Detect which cell encompasses the target text, then output its (x, y) center coordinate. 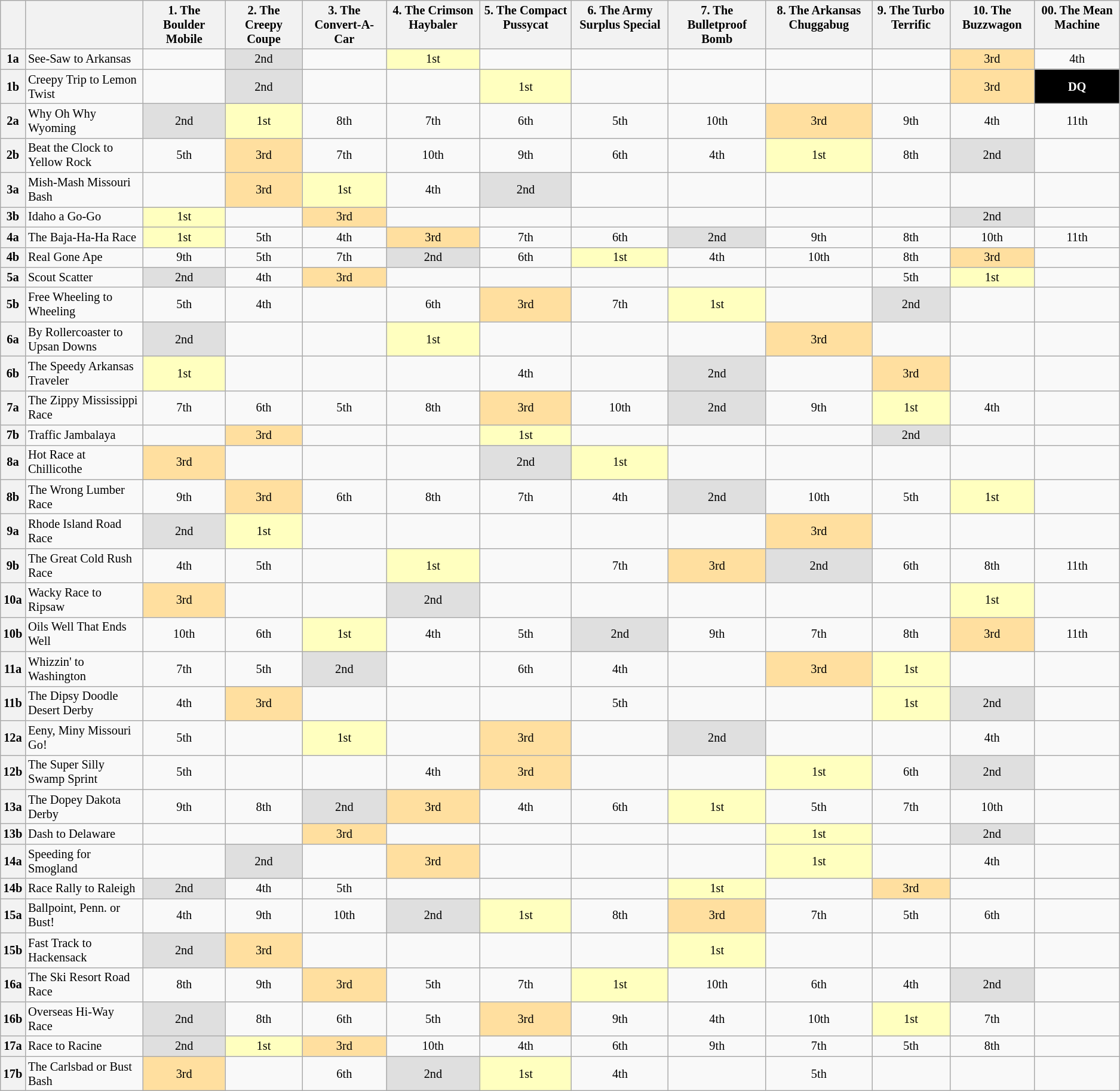
The Dipsy Doodle Desert Derby (84, 703)
15b (13, 950)
13b (13, 834)
13a (13, 807)
Beat the Clock to Yellow Rock (84, 155)
1. The Boulder Mobile (184, 24)
14a (13, 861)
Traffic Jambalaya (84, 435)
The Carlsbad or Bust Bash (84, 1074)
3b (13, 217)
The Great Cold Rush Race (84, 566)
12a (13, 737)
6. The Army Surplus Special (620, 24)
3. The Convert-A-Car (344, 24)
Fast Track to Hackensack (84, 950)
4b (13, 257)
8a (13, 462)
Whizzin' to Washington (84, 669)
9. The Turbo Terrific (911, 24)
Race Rally to Raleigh (84, 889)
Dash to Delaware (84, 834)
15a (13, 915)
6b (13, 373)
Real Gone Ape (84, 257)
The Baja-Ha-Ha Race (84, 237)
2. The Creepy Coupe (264, 24)
Free Wheeling to Wheeling (84, 305)
10a (13, 600)
00. The Mean Machine (1078, 24)
5b (13, 305)
7a (13, 408)
2b (13, 155)
12b (13, 772)
The Speedy Arkansas Traveler (84, 373)
Idaho a Go-Go (84, 217)
7b (13, 435)
11b (13, 703)
Hot Race at Chillicothe (84, 462)
Eeny, Miny Missouri Go! (84, 737)
Why Oh Why Wyoming (84, 121)
6a (13, 339)
16b (13, 1019)
1a (13, 59)
16a (13, 985)
The Wrong Lumber Race (84, 497)
8. The Arkansas Chuggabug (819, 24)
8b (13, 497)
Creepy Trip to Lemon Twist (84, 87)
10. The Buzzwagon (992, 24)
See-Saw to Arkansas (84, 59)
2a (13, 121)
14b (13, 889)
Wacky Race to Ripsaw (84, 600)
10b (13, 634)
Overseas Hi-Way Race (84, 1019)
11a (13, 669)
The Ski Resort Road Race (84, 985)
9a (13, 531)
Rhode Island Road Race (84, 531)
By Rollercoaster to Upsan Downs (84, 339)
17b (13, 1074)
Scout Scatter (84, 277)
Mish-Mash Missouri Bash (84, 190)
The Zippy Mississippi Race (84, 408)
1b (13, 87)
17a (13, 1046)
DQ (1078, 87)
9b (13, 566)
Speeding for Smogland (84, 861)
3a (13, 190)
The Dopey Dakota Derby (84, 807)
Ballpoint, Penn. or Bust! (84, 915)
7. The Bulletproof Bomb (717, 24)
Oils Well That Ends Well (84, 634)
5a (13, 277)
Race to Racine (84, 1046)
4. The Crimson Haybaler (433, 24)
5. The Compact Pussycat (526, 24)
4a (13, 237)
The Super Silly Swamp Sprint (84, 772)
